For the text-containing cell, return its midpoint in (X, Y) coordinate format. 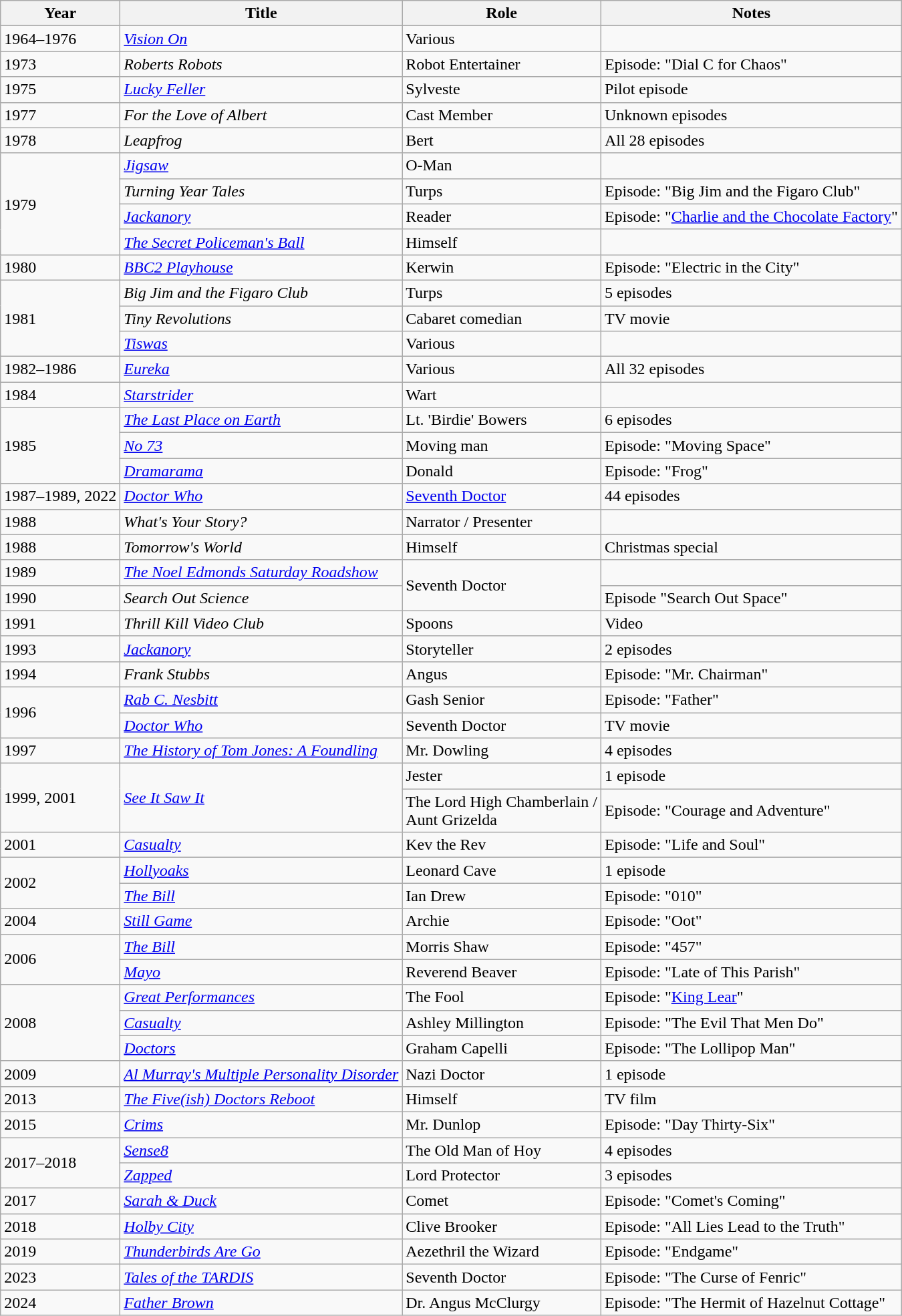
Nazi Doctor (502, 1074)
Still Game (261, 921)
Spoons (502, 623)
Jester (502, 776)
Archie (502, 921)
Christmas special (751, 547)
2002 (60, 883)
The Last Place on Earth (261, 420)
3 episodes (751, 1176)
1982–1986 (60, 369)
Eureka (261, 369)
Episode: "All Lies Lead to the Truth" (751, 1226)
2018 (60, 1226)
Role (502, 13)
Tales of the TARDIS (261, 1277)
Reader (502, 216)
Episode: "Frog" (751, 471)
Kerwin (502, 267)
Search Out Science (261, 598)
Mayo (261, 972)
Episode: "The Lollipop Man" (751, 1048)
Mr. Dunlop (502, 1124)
Lt. 'Birdie' Bowers (502, 420)
Title (261, 13)
Sense8 (261, 1150)
Bert (502, 140)
1984 (60, 395)
The Old Man of Hoy (502, 1150)
The Lord High Chamberlain / Aunt Grizelda (502, 811)
Episode: "010" (751, 896)
2006 (60, 959)
Lucky Feller (261, 90)
1973 (60, 64)
Narrator / Presenter (502, 522)
1993 (60, 649)
Episode: "Late of This Parish" (751, 972)
2 episodes (751, 649)
Clive Brooker (502, 1226)
1989 (60, 572)
2004 (60, 921)
Crims (261, 1124)
Episode: "Dial C for Chaos" (751, 64)
Starstrider (261, 395)
2009 (60, 1074)
Episode: "Electric in the City" (751, 267)
Episode: "Courage and Adventure" (751, 811)
1997 (60, 751)
All 32 episodes (751, 369)
Ian Drew (502, 896)
All 28 episodes (751, 140)
No 73 (261, 446)
Mr. Dowling (502, 751)
TV film (751, 1099)
What's Your Story? (261, 522)
Cabaret comedian (502, 319)
Graham Capelli (502, 1048)
Frank Stubbs (261, 674)
See It Saw It (261, 798)
Moving man (502, 446)
Gash Senior (502, 699)
5 episodes (751, 293)
The Noel Edmonds Saturday Roadshow (261, 572)
Episode: "Oot" (751, 921)
Episode: "Father" (751, 699)
2017 (60, 1201)
2019 (60, 1252)
Comet (502, 1201)
2017–2018 (60, 1162)
Episode: "The Evil That Men Do" (751, 1023)
1981 (60, 318)
Angus (502, 674)
Tiswas (261, 344)
1999, 2001 (60, 798)
6 episodes (751, 420)
2001 (60, 845)
The Secret Policeman's Ball (261, 242)
Turning Year Tales (261, 191)
1991 (60, 623)
Jigsaw (261, 166)
Reverend Beaver (502, 972)
Pilot episode (751, 90)
Episode: "Life and Soul" (751, 845)
Dr. Angus McClurgy (502, 1303)
44 episodes (751, 496)
Unknown episodes (751, 115)
Episode: "457" (751, 947)
The Fool (502, 997)
Video (751, 623)
Sylveste (502, 90)
2024 (60, 1303)
Episode: "The Curse of Fenric" (751, 1277)
Episode: "Mr. Chairman" (751, 674)
1979 (60, 204)
Leapfrog (261, 140)
Episode: "Big Jim and the Figaro Club" (751, 191)
For the Love of Albert (261, 115)
1980 (60, 267)
2013 (60, 1099)
Al Murray's Multiple Personality Disorder (261, 1074)
Ashley Millington (502, 1023)
Robot Entertainer (502, 64)
Episode: "Endgame" (751, 1252)
Morris Shaw (502, 947)
Leonard Cave (502, 870)
Episode: "Charlie and the Chocolate Factory" (751, 216)
2023 (60, 1277)
Kev the Rev (502, 845)
1987–1989, 2022 (60, 496)
Dramarama (261, 471)
Hollyoaks (261, 870)
Father Brown (261, 1303)
Thunderbirds Are Go (261, 1252)
1964–1976 (60, 39)
Wart (502, 395)
2015 (60, 1124)
Episode: "Moving Space" (751, 446)
The Five(ish) Doctors Reboot (261, 1099)
Tomorrow's World (261, 547)
Episode: "The Hermit of Hazelnut Cottage" (751, 1303)
Rab C. Nesbitt (261, 699)
Zapped (261, 1176)
Aezethril the Wizard (502, 1252)
Lord Protector (502, 1176)
1996 (60, 712)
Storyteller (502, 649)
Big Jim and the Figaro Club (261, 293)
BBC2 Playhouse (261, 267)
Donald (502, 471)
O-Man (502, 166)
1975 (60, 90)
Great Performances (261, 997)
1990 (60, 598)
Thrill Kill Video Club (261, 623)
Episode: "King Lear" (751, 997)
Cast Member (502, 115)
Episode "Search Out Space" (751, 598)
Vision On (261, 39)
Notes (751, 13)
Tiny Revolutions (261, 319)
1978 (60, 140)
The History of Tom Jones: A Foundling (261, 751)
Year (60, 13)
Episode: "Day Thirty-Six" (751, 1124)
Episode: "Comet's Coming" (751, 1201)
1985 (60, 446)
Holby City (261, 1226)
2008 (60, 1023)
Sarah & Duck (261, 1201)
1977 (60, 115)
1994 (60, 674)
Roberts Robots (261, 64)
Doctors (261, 1048)
